Return (X, Y) of the center of cell containing provided text 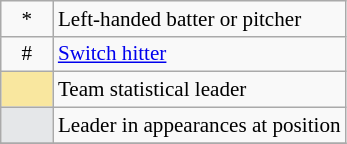
Team statistical leader (200, 90)
# (27, 54)
* (27, 18)
Leader in appearances at position (200, 124)
Switch hitter (200, 54)
Left-handed batter or pitcher (200, 18)
